For the text-containing cell, return its midpoint in [X, Y] coordinate format. 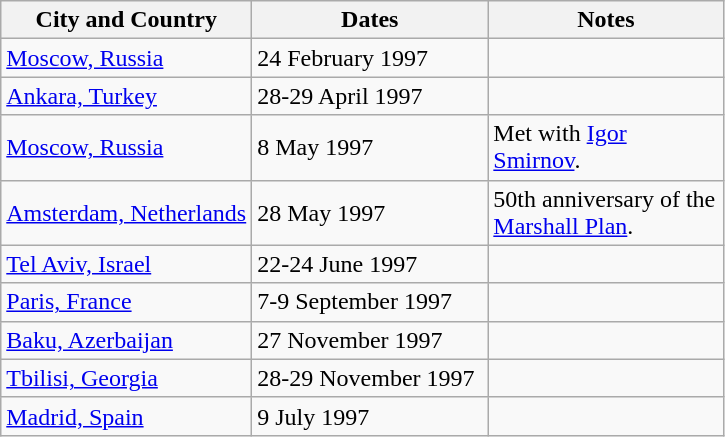
28-29 April 1997 [370, 96]
8 May 1997 [370, 148]
24 February 1997 [370, 58]
22-24 June 1997 [370, 264]
Met with Igor Smirnov. [606, 148]
7-9 September 1997 [370, 302]
9 July 1997 [370, 416]
Tbilisi, Georgia [126, 378]
Ankara, Turkey [126, 96]
Notes [606, 20]
28-29 November 1997 [370, 378]
City and Country [126, 20]
Paris, France [126, 302]
Dates [370, 20]
50th anniversary of the Marshall Plan. [606, 212]
27 November 1997 [370, 340]
28 May 1997 [370, 212]
Madrid, Spain [126, 416]
Baku, Azerbaijan [126, 340]
Amsterdam, Netherlands [126, 212]
Tel Aviv, Israel [126, 264]
